Capture the cell that displays the provided text and extract its [x, y] central coordinate. 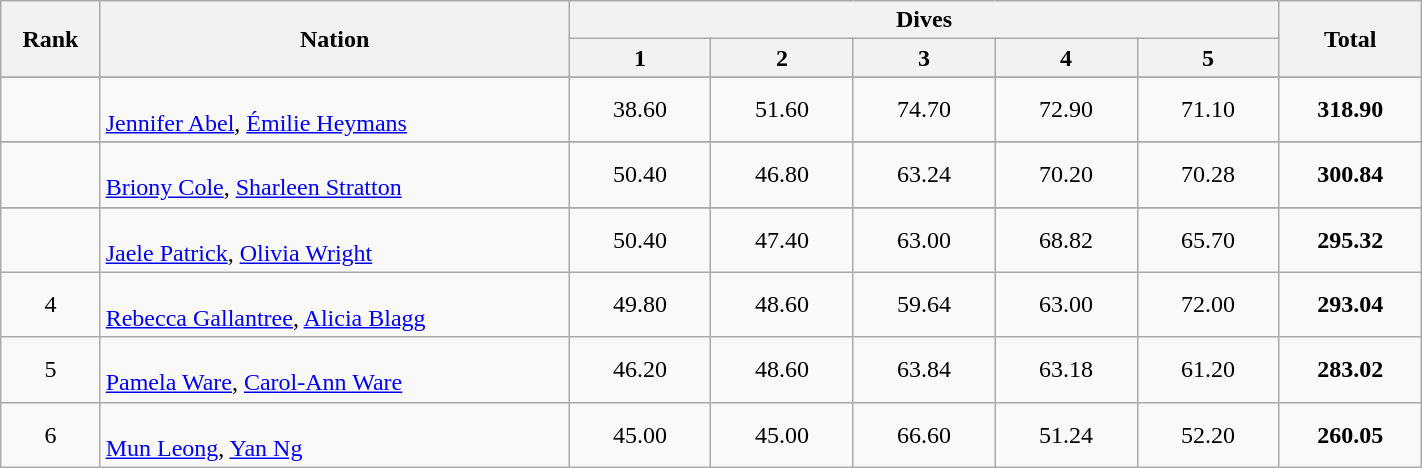
70.20 [1066, 174]
49.80 [640, 304]
260.05 [1350, 434]
Pamela Ware, Carol-Ann Ware [334, 370]
66.60 [924, 434]
63.84 [924, 370]
46.80 [782, 174]
71.10 [1208, 110]
Rebecca Gallantree, Alicia Blagg [334, 304]
1 [640, 58]
63.18 [1066, 370]
61.20 [1208, 370]
51.60 [782, 110]
6 [50, 434]
65.70 [1208, 240]
300.84 [1350, 174]
283.02 [1350, 370]
38.60 [640, 110]
Total [1350, 39]
70.28 [1208, 174]
72.00 [1208, 304]
51.24 [1066, 434]
Jaele Patrick, Olivia Wright [334, 240]
74.70 [924, 110]
2 [782, 58]
Briony Cole, Sharleen Stratton [334, 174]
59.64 [924, 304]
Nation [334, 39]
68.82 [1066, 240]
Mun Leong, Yan Ng [334, 434]
295.32 [1350, 240]
318.90 [1350, 110]
Jennifer Abel, Émilie Heymans [334, 110]
52.20 [1208, 434]
Rank [50, 39]
46.20 [640, 370]
293.04 [1350, 304]
Dives [924, 20]
3 [924, 58]
63.24 [924, 174]
47.40 [782, 240]
72.90 [1066, 110]
